Provide the (x, y) coordinate of the cell's center where the given text is located.  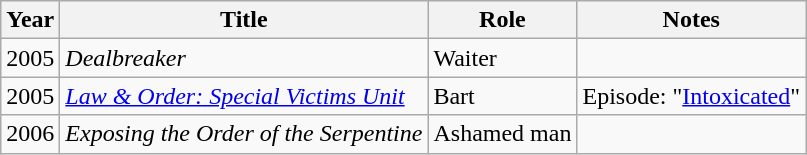
Notes (692, 20)
Bart (502, 96)
Title (244, 20)
Year (30, 20)
Law & Order: Special Victims Unit (244, 96)
Episode: "Intoxicated" (692, 96)
Waiter (502, 58)
Role (502, 20)
Dealbreaker (244, 58)
Ashamed man (502, 134)
Exposing the Order of the Serpentine (244, 134)
2006 (30, 134)
